Scan for the cell matching the given text and deliver its (X, Y) coordinate at center. 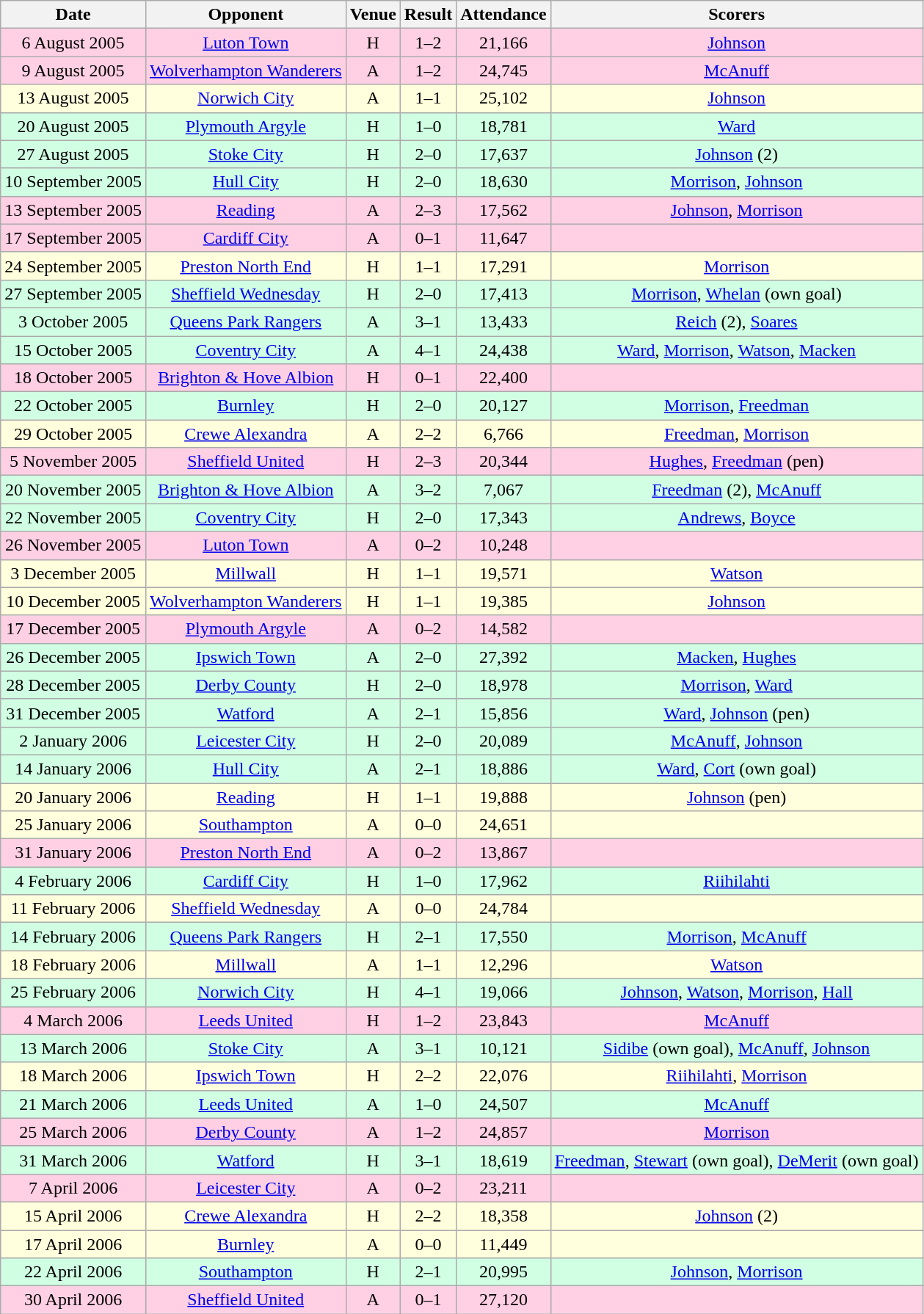
18 March 2006 (73, 1076)
4 March 2006 (73, 1020)
13,433 (503, 322)
Hughes, Freedman (pen) (737, 462)
20 November 2005 (73, 490)
5 November 2005 (73, 462)
14 February 2006 (73, 937)
27,120 (503, 1300)
11,647 (503, 238)
7 April 2006 (73, 1188)
Ward (737, 126)
19,888 (503, 796)
24,857 (503, 1132)
27 August 2005 (73, 154)
Opponent (245, 15)
10 September 2005 (73, 182)
24,438 (503, 350)
9 August 2005 (73, 70)
15,856 (503, 713)
13 August 2005 (73, 98)
3 October 2005 (73, 322)
Ward, Cort (own goal) (737, 769)
11 February 2006 (73, 909)
17 December 2005 (73, 629)
Johnson, Watson, Morrison, Hall (737, 992)
20,127 (503, 406)
30 April 2006 (73, 1300)
22,400 (503, 378)
Morrison, Whelan (own goal) (737, 294)
17 April 2006 (73, 1244)
27 September 2005 (73, 294)
18,630 (503, 182)
23,211 (503, 1188)
21 March 2006 (73, 1104)
2 January 2006 (73, 741)
Sidibe (own goal), McAnuff, Johnson (737, 1048)
Reich (2), Soares (737, 322)
26 December 2005 (73, 657)
10,248 (503, 545)
18,978 (503, 685)
17,550 (503, 937)
14 January 2006 (73, 769)
Date (73, 15)
17 September 2005 (73, 238)
11,449 (503, 1244)
13 March 2006 (73, 1048)
13 September 2005 (73, 210)
18,886 (503, 769)
23,843 (503, 1020)
18 February 2006 (73, 965)
Venue (373, 15)
13,867 (503, 853)
20 August 2005 (73, 126)
15 April 2006 (73, 1216)
Morrison, McAnuff (737, 937)
22 October 2005 (73, 406)
Ward, Johnson (pen) (737, 713)
Macken, Hughes (737, 657)
18,619 (503, 1160)
17,413 (503, 294)
3–2 (428, 490)
6 August 2005 (73, 43)
17,562 (503, 210)
20,995 (503, 1272)
29 October 2005 (73, 434)
22 November 2005 (73, 518)
6,766 (503, 434)
31 March 2006 (73, 1160)
25 March 2006 (73, 1132)
24,784 (503, 909)
17,637 (503, 154)
21,166 (503, 43)
20,089 (503, 741)
18,358 (503, 1216)
Attendance (503, 15)
Johnson (pen) (737, 796)
24,507 (503, 1104)
Andrews, Boyce (737, 518)
18 October 2005 (73, 378)
25 February 2006 (73, 992)
19,571 (503, 573)
Freedman (2), McAnuff (737, 490)
20,344 (503, 462)
26 November 2005 (73, 545)
17,343 (503, 518)
24,745 (503, 70)
31 January 2006 (73, 853)
25 January 2006 (73, 825)
Riihilahti (737, 881)
31 December 2005 (73, 713)
12,296 (503, 965)
14,582 (503, 629)
24 September 2005 (73, 266)
McAnuff, Johnson (737, 741)
25,102 (503, 98)
19,385 (503, 601)
22 April 2006 (73, 1272)
Freedman, Morrison (737, 434)
27,392 (503, 657)
17,291 (503, 266)
Result (428, 15)
Ward, Morrison, Watson, Macken (737, 350)
Riihilahti, Morrison (737, 1076)
Morrison, Ward (737, 685)
18,781 (503, 126)
10,121 (503, 1048)
Morrison, Freedman (737, 406)
Freedman, Stewart (own goal), DeMerit (own goal) (737, 1160)
22,076 (503, 1076)
24,651 (503, 825)
3 December 2005 (73, 573)
4 February 2006 (73, 881)
28 December 2005 (73, 685)
17,962 (503, 881)
Scorers (737, 15)
10 December 2005 (73, 601)
19,066 (503, 992)
15 October 2005 (73, 350)
7,067 (503, 490)
Morrison, Johnson (737, 182)
20 January 2006 (73, 796)
